Pinpoint the cell where the given text exists, returning its [x, y] midpoint coordinate. 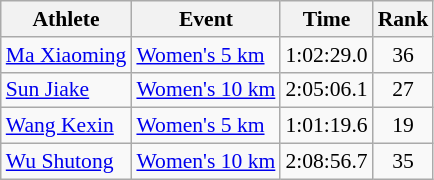
Wang Kexin [66, 126]
Ma Xiaoming [66, 55]
36 [404, 55]
2:08:56.7 [326, 162]
Sun Jiake [66, 90]
1:01:19.6 [326, 126]
Wu Shutong [66, 162]
Time [326, 19]
Event [206, 19]
35 [404, 162]
1:02:29.0 [326, 55]
Rank [404, 19]
27 [404, 90]
19 [404, 126]
2:05:06.1 [326, 90]
Athlete [66, 19]
